Locate the cell with the specified text and output its (x, y) center coordinate. 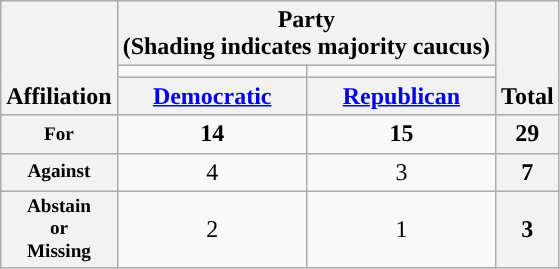
4 (212, 172)
1 (401, 230)
14 (212, 134)
Against (59, 172)
For (59, 134)
29 (528, 134)
AbstainorMissing (59, 230)
15 (401, 134)
Democratic (212, 96)
Party (Shading indicates majority caucus) (306, 34)
2 (212, 230)
Total (528, 58)
7 (528, 172)
Republican (401, 96)
Affiliation (59, 58)
